From the cell containing the given text, extract its center point as (X, Y) coordinate. 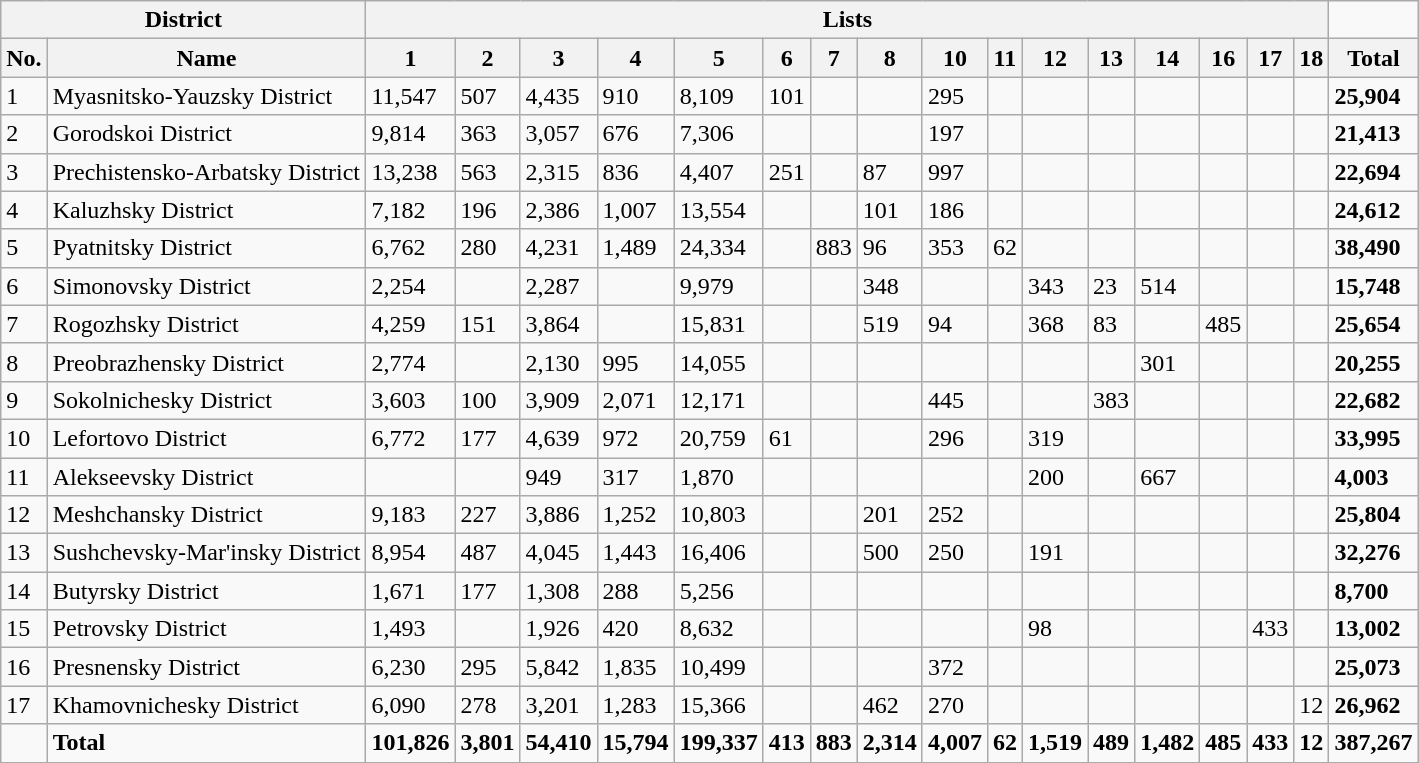
487 (488, 553)
25,073 (1374, 667)
61 (786, 438)
199,337 (718, 743)
250 (954, 553)
20,759 (718, 438)
252 (954, 515)
Name (206, 58)
1,489 (636, 248)
Presnensky District (206, 667)
368 (1054, 324)
353 (954, 248)
4,003 (1374, 477)
348 (890, 286)
6,772 (410, 438)
38,490 (1374, 248)
9 (24, 400)
15 (24, 629)
910 (636, 96)
11,547 (410, 96)
4,435 (558, 96)
25,804 (1374, 515)
15,794 (636, 743)
413 (786, 743)
Preobrazhensky District (206, 362)
Sokolnichesky District (206, 400)
1,443 (636, 553)
No. (24, 58)
20,255 (1374, 362)
3,057 (558, 134)
200 (1054, 477)
8,632 (718, 629)
1,482 (1168, 743)
Pyatnitsky District (206, 248)
1,671 (410, 591)
317 (636, 477)
Butyrsky District (206, 591)
10,499 (718, 667)
Kaluzhsky District (206, 210)
87 (890, 172)
25,904 (1374, 96)
Khamovnichesky District (206, 705)
1,926 (558, 629)
6,230 (410, 667)
1,007 (636, 210)
676 (636, 134)
25,654 (1374, 324)
32,276 (1374, 553)
280 (488, 248)
2,130 (558, 362)
4,407 (718, 172)
2,386 (558, 210)
7,306 (718, 134)
3,864 (558, 324)
22,682 (1374, 400)
9,183 (410, 515)
301 (1168, 362)
8,954 (410, 553)
387,267 (1374, 743)
8,700 (1374, 591)
563 (488, 172)
8,109 (718, 96)
24,612 (1374, 210)
100 (488, 400)
949 (558, 477)
372 (954, 667)
Myasnitsko-Yauzsky District (206, 96)
26,962 (1374, 705)
18 (1312, 58)
363 (488, 134)
4,007 (954, 743)
420 (636, 629)
Lists (848, 20)
94 (954, 324)
4,045 (558, 553)
22,694 (1374, 172)
24,334 (718, 248)
16,406 (718, 553)
500 (890, 553)
197 (954, 134)
10,803 (718, 515)
Simonovsky District (206, 286)
1,870 (718, 477)
12,171 (718, 400)
151 (488, 324)
6,090 (410, 705)
3,909 (558, 400)
Gorodskoi District (206, 134)
Rogozhsky District (206, 324)
319 (1054, 438)
3,801 (488, 743)
District (184, 20)
227 (488, 515)
997 (954, 172)
972 (636, 438)
2,071 (636, 400)
251 (786, 172)
995 (636, 362)
489 (1112, 743)
15,831 (718, 324)
3,886 (558, 515)
14,055 (718, 362)
13,554 (718, 210)
96 (890, 248)
519 (890, 324)
83 (1112, 324)
Sushchevsky-Mar'insky District (206, 553)
288 (636, 591)
21,413 (1374, 134)
1,283 (636, 705)
9,814 (410, 134)
1,519 (1054, 743)
3,201 (558, 705)
23 (1112, 286)
13,238 (410, 172)
1,252 (636, 515)
514 (1168, 286)
667 (1168, 477)
6,762 (410, 248)
1,493 (410, 629)
15,748 (1374, 286)
9,979 (718, 286)
5,842 (558, 667)
Prechistensko-Arbatsky District (206, 172)
2,314 (890, 743)
Meshchansky District (206, 515)
98 (1054, 629)
2,287 (558, 286)
13,002 (1374, 629)
2,774 (410, 362)
7,182 (410, 210)
462 (890, 705)
2,315 (558, 172)
Lefortovo District (206, 438)
296 (954, 438)
1,308 (558, 591)
507 (488, 96)
4,259 (410, 324)
343 (1054, 286)
54,410 (558, 743)
383 (1112, 400)
2,254 (410, 286)
186 (954, 210)
33,995 (1374, 438)
4,231 (558, 248)
201 (890, 515)
445 (954, 400)
101,826 (410, 743)
5,256 (718, 591)
270 (954, 705)
Alekseevsky District (206, 477)
1,835 (636, 667)
4,639 (558, 438)
191 (1054, 553)
278 (488, 705)
196 (488, 210)
15,366 (718, 705)
836 (636, 172)
3,603 (410, 400)
Petrovsky District (206, 629)
